Pinpoint the cell where the given text exists, returning its [x, y] midpoint coordinate. 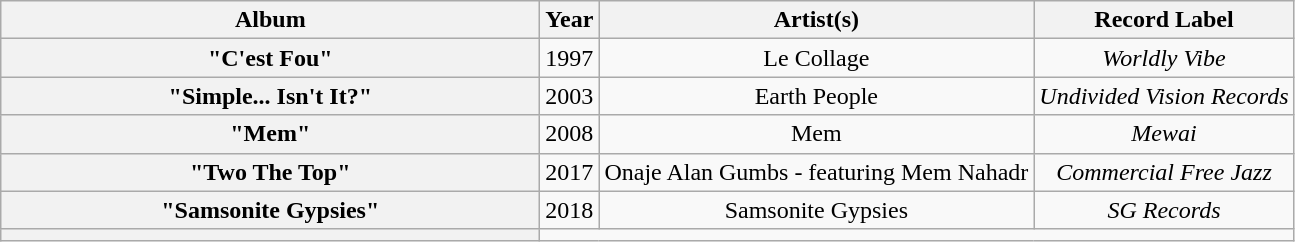
2018 [570, 210]
2017 [570, 172]
Undivided Vision Records [1164, 96]
Artist(s) [816, 20]
"Samsonite Gypsies" [270, 210]
Year [570, 20]
Commercial Free Jazz [1164, 172]
Le Collage [816, 58]
2008 [570, 134]
Samsonite Gypsies [816, 210]
"C'est Fou" [270, 58]
"Mem" [270, 134]
Worldly Vibe [1164, 58]
Mem [816, 134]
Onaje Alan Gumbs - featuring Mem Nahadr [816, 172]
Record Label [1164, 20]
2003 [570, 96]
"Two The Top" [270, 172]
1997 [570, 58]
SG Records [1164, 210]
Earth People [816, 96]
Album [270, 20]
"Simple... Isn't It?" [270, 96]
Mewai [1164, 134]
